From the cell containing the given text, extract its center point as [x, y] coordinate. 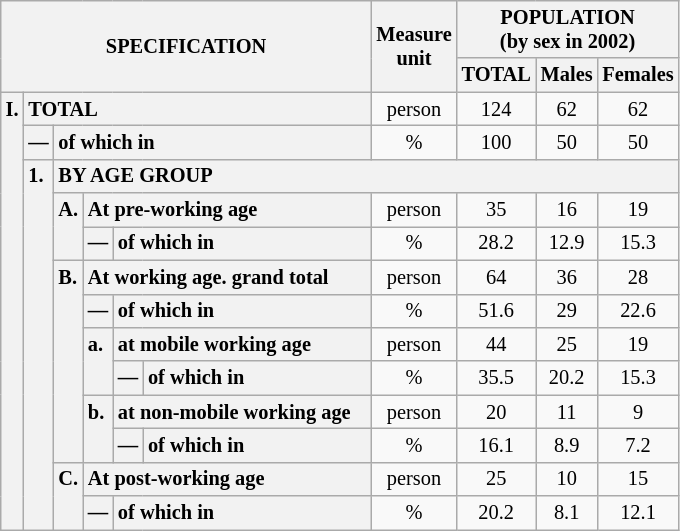
A. [68, 226]
8.1 [567, 513]
16 [567, 210]
35.5 [496, 378]
BY AGE GROUP [366, 176]
C. [68, 496]
29 [567, 311]
at mobile working age [242, 344]
28 [638, 277]
Measure unit [414, 46]
12.1 [638, 513]
35 [496, 210]
51.6 [496, 311]
b. [98, 428]
20 [496, 412]
11 [567, 412]
a. [98, 360]
100 [496, 142]
At working age. grand total [227, 277]
10 [567, 479]
16.1 [496, 445]
8.9 [567, 445]
22.6 [638, 311]
9 [638, 412]
At post-working age [227, 479]
36 [567, 277]
7.2 [638, 445]
I. [12, 311]
POPULATION (by sex in 2002) [568, 29]
B. [68, 361]
12.9 [567, 243]
Females [638, 75]
28.2 [496, 243]
44 [496, 344]
Males [567, 75]
124 [496, 109]
At pre-working age [227, 210]
1. [38, 344]
64 [496, 277]
at non-mobile working age [242, 412]
15 [638, 479]
SPECIFICATION [186, 46]
